Return [x, y] of the center of cell containing provided text 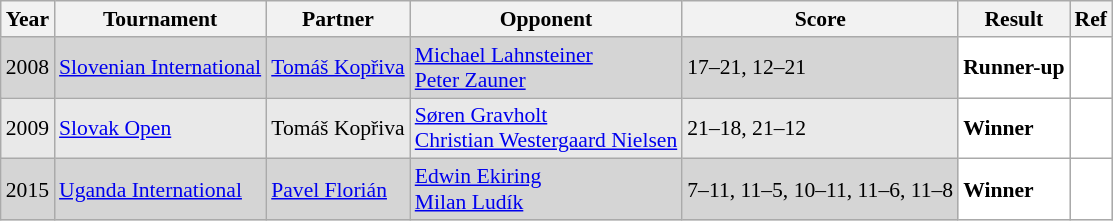
Result [1014, 19]
Uganda International [160, 190]
Pavel Florián [338, 190]
Ref [1091, 19]
7–11, 11–5, 10–11, 11–6, 11–8 [820, 190]
21–18, 21–12 [820, 128]
Slovenian International [160, 68]
Score [820, 19]
Year [28, 19]
Slovak Open [160, 128]
Partner [338, 19]
Opponent [546, 19]
2009 [28, 128]
17–21, 12–21 [820, 68]
Michael Lahnsteiner Peter Zauner [546, 68]
2008 [28, 68]
Søren Gravholt Christian Westergaard Nielsen [546, 128]
Edwin Ekiring Milan Ludík [546, 190]
2015 [28, 190]
Tournament [160, 19]
Runner-up [1014, 68]
